Determine the [X, Y] coordinate at the center of the cell enclosing the given text.  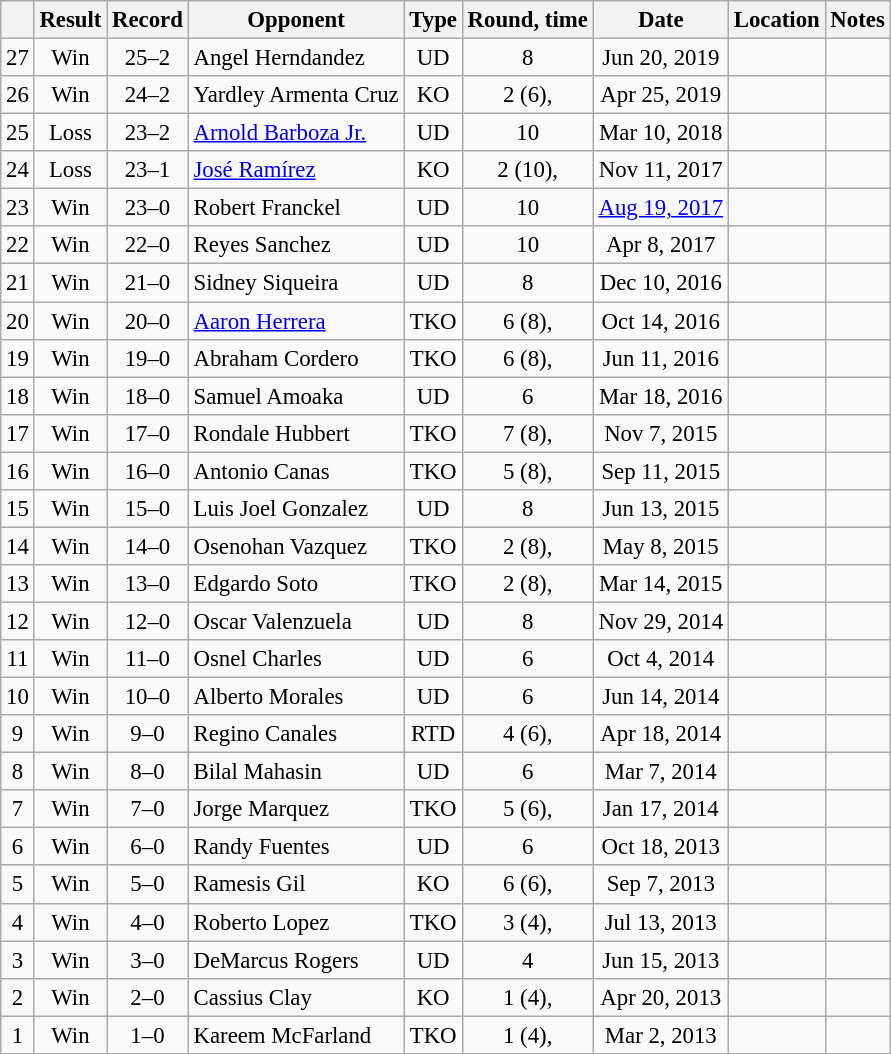
Abraham Cordero [296, 358]
Apr 8, 2017 [660, 245]
23–1 [148, 170]
Oct 18, 2013 [660, 847]
Antonio Canas [296, 471]
Bilal Mahasin [296, 772]
3 (4), [528, 922]
Randy Fuentes [296, 847]
RTD [433, 734]
Nov 29, 2014 [660, 621]
23 [18, 208]
11 [18, 659]
18 [18, 396]
17–0 [148, 433]
24–2 [148, 95]
Jun 15, 2013 [660, 960]
3 [18, 960]
Sep 11, 2015 [660, 471]
9 [18, 734]
7 (8), [528, 433]
25 [18, 133]
13 [18, 584]
Sidney Siqueira [296, 283]
Round, time [528, 20]
18–0 [148, 396]
21–0 [148, 283]
Aug 19, 2017 [660, 208]
Apr 25, 2019 [660, 95]
Nov 11, 2017 [660, 170]
10–0 [148, 697]
23–2 [148, 133]
Oscar Valenzuela [296, 621]
21 [18, 283]
12–0 [148, 621]
17 [18, 433]
Oct 4, 2014 [660, 659]
23–0 [148, 208]
22–0 [148, 245]
14 [18, 546]
Robert Franckel [296, 208]
Mar 7, 2014 [660, 772]
15–0 [148, 509]
26 [18, 95]
3–0 [148, 960]
José Ramírez [296, 170]
15 [18, 509]
24 [18, 170]
Aaron Herrera [296, 321]
25–2 [148, 58]
1 [18, 1035]
Record [148, 20]
Osenohan Vazquez [296, 546]
Dec 10, 2016 [660, 283]
Jun 11, 2016 [660, 358]
Sep 7, 2013 [660, 885]
16–0 [148, 471]
5–0 [148, 885]
Luis Joel Gonzalez [296, 509]
19–0 [148, 358]
Result [70, 20]
Edgardo Soto [296, 584]
Rondale Hubbert [296, 433]
Angel Herndandez [296, 58]
Yardley Armenta Cruz [296, 95]
Apr 20, 2013 [660, 997]
Arnold Barboza Jr. [296, 133]
13–0 [148, 584]
5 (8), [528, 471]
Roberto Lopez [296, 922]
Ramesis Gil [296, 885]
Oct 14, 2016 [660, 321]
Notes [858, 20]
20–0 [148, 321]
Location [776, 20]
2 (6), [528, 95]
Reyes Sanchez [296, 245]
2 (10), [528, 170]
Cassius Clay [296, 997]
7–0 [148, 809]
12 [18, 621]
Kareem McFarland [296, 1035]
2 [18, 997]
20 [18, 321]
Regino Canales [296, 734]
Apr 18, 2014 [660, 734]
May 8, 2015 [660, 546]
Osnel Charles [296, 659]
Jun 14, 2014 [660, 697]
Jun 20, 2019 [660, 58]
Jul 13, 2013 [660, 922]
Opponent [296, 20]
7 [18, 809]
Nov 7, 2015 [660, 433]
Mar 2, 2013 [660, 1035]
11–0 [148, 659]
9–0 [148, 734]
22 [18, 245]
19 [18, 358]
8–0 [148, 772]
Mar 18, 2016 [660, 396]
4 (6), [528, 734]
Jan 17, 2014 [660, 809]
14–0 [148, 546]
Jorge Marquez [296, 809]
Jun 13, 2015 [660, 509]
5 (6), [528, 809]
Mar 14, 2015 [660, 584]
1–0 [148, 1035]
Date [660, 20]
6 (6), [528, 885]
Alberto Morales [296, 697]
6–0 [148, 847]
4–0 [148, 922]
16 [18, 471]
2–0 [148, 997]
27 [18, 58]
Samuel Amoaka [296, 396]
DeMarcus Rogers [296, 960]
5 [18, 885]
Mar 10, 2018 [660, 133]
Type [433, 20]
